Detect which cell encompasses the target text, then output its [X, Y] center coordinate. 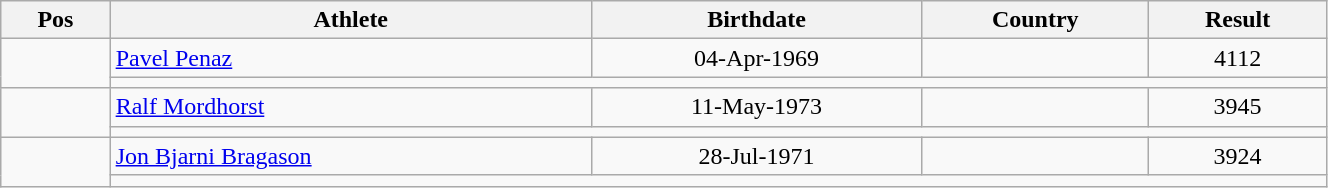
Pavel Penaz [350, 58]
Birthdate [756, 20]
Ralf Mordhorst [350, 107]
Athlete [350, 20]
3945 [1238, 107]
Pos [56, 20]
3924 [1238, 156]
4112 [1238, 58]
28-Jul-1971 [756, 156]
11-May-1973 [756, 107]
Country [1036, 20]
Jon Bjarni Bragason [350, 156]
Result [1238, 20]
04-Apr-1969 [756, 58]
